Detect which cell encompasses the target text, then output its [x, y] center coordinate. 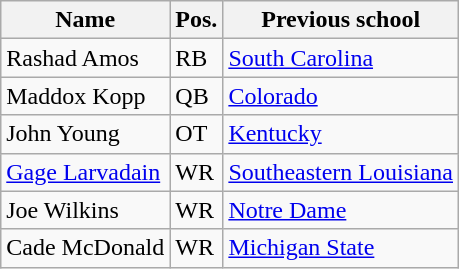
Gage Larvadain [86, 172]
Michigan State [341, 248]
Colorado [341, 96]
Name [86, 20]
John Young [86, 134]
Cade McDonald [86, 248]
Joe Wilkins [86, 210]
Kentucky [341, 134]
QB [196, 96]
South Carolina [341, 58]
Rashad Amos [86, 58]
Notre Dame [341, 210]
Previous school [341, 20]
RB [196, 58]
Southeastern Louisiana [341, 172]
Maddox Kopp [86, 96]
Pos. [196, 20]
OT [196, 134]
